From the cell containing the given text, extract its center point as [X, Y] coordinate. 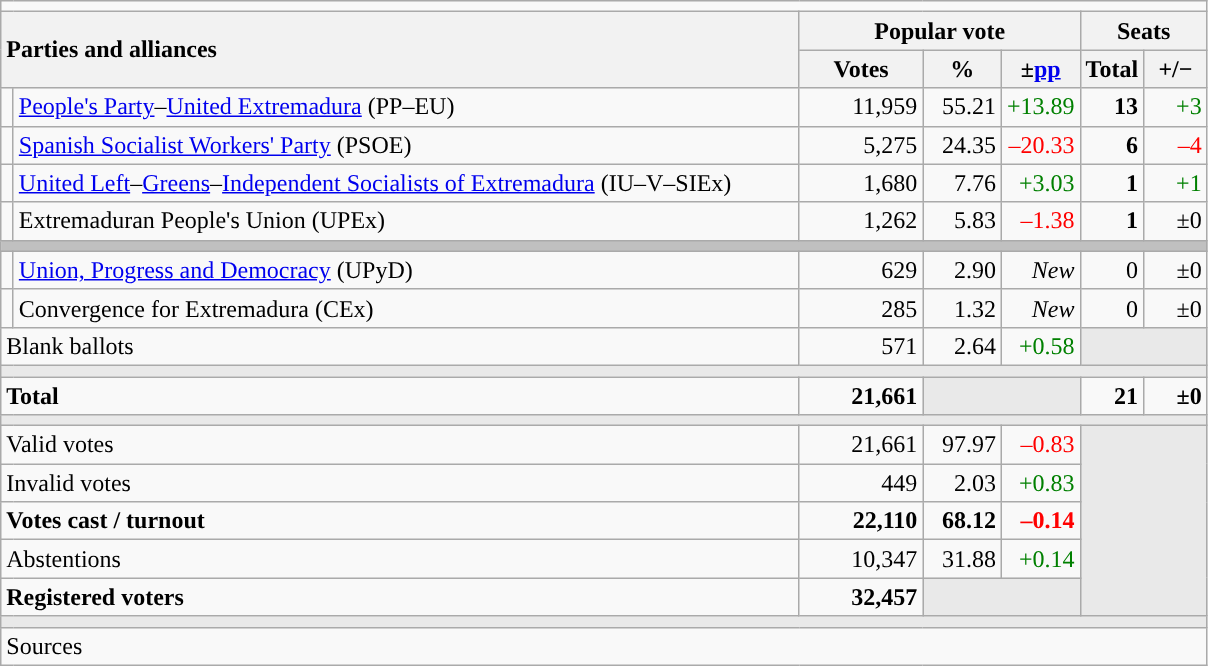
–4 [1176, 145]
55.21 [962, 107]
24.35 [962, 145]
+0.14 [1040, 559]
2.03 [962, 483]
Votes [861, 69]
13 [1112, 107]
Votes cast / turnout [400, 521]
1,262 [861, 221]
68.12 [962, 521]
+13.89 [1040, 107]
% [962, 69]
–1.38 [1040, 221]
Convergence for Extremadura (CEx) [406, 308]
Invalid votes [400, 483]
31.88 [962, 559]
+/− [1176, 69]
1.32 [962, 308]
22,110 [861, 521]
6 [1112, 145]
Seats [1144, 31]
97.97 [962, 445]
32,457 [861, 597]
2.90 [962, 270]
+0.58 [1040, 346]
10,347 [861, 559]
7.76 [962, 183]
571 [861, 346]
Blank ballots [400, 346]
+3 [1176, 107]
+3.03 [1040, 183]
–0.83 [1040, 445]
Union, Progress and Democracy (UPyD) [406, 270]
2.64 [962, 346]
Registered voters [400, 597]
–0.14 [1040, 521]
±pp [1040, 69]
Abstentions [400, 559]
629 [861, 270]
1,680 [861, 183]
Extremaduran People's Union (UPEx) [406, 221]
Valid votes [400, 445]
Popular vote [940, 31]
Sources [604, 646]
21 [1112, 395]
+0.83 [1040, 483]
+1 [1176, 183]
Parties and alliances [400, 50]
5.83 [962, 221]
449 [861, 483]
–20.33 [1040, 145]
United Left–Greens–Independent Socialists of Extremadura (IU–V–SIEx) [406, 183]
11,959 [861, 107]
People's Party–United Extremadura (PP–EU) [406, 107]
5,275 [861, 145]
285 [861, 308]
Spanish Socialist Workers' Party (PSOE) [406, 145]
